Find where the given text appears and provide that cell's center as [X, Y] coordinate. 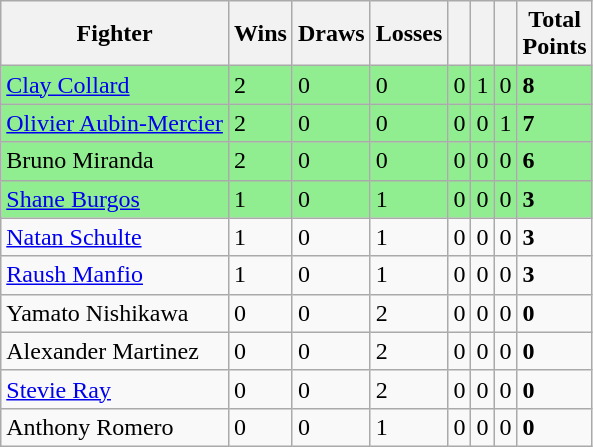
Anthony Romero [115, 427]
Shane Burgos [115, 199]
Clay Collard [115, 85]
Yamato Nishikawa [115, 313]
Fighter [115, 34]
Total Points [554, 34]
Bruno Miranda [115, 161]
Natan Schulte [115, 237]
Raush Manfio [115, 275]
Stevie Ray [115, 389]
Olivier Aubin-Mercier [115, 123]
7 [554, 123]
Draws [331, 34]
Wins [260, 34]
8 [554, 85]
Losses [409, 34]
Alexander Martinez [115, 351]
6 [554, 161]
